Return the [X, Y] coordinate for the center point of the cell that contains the specified text.  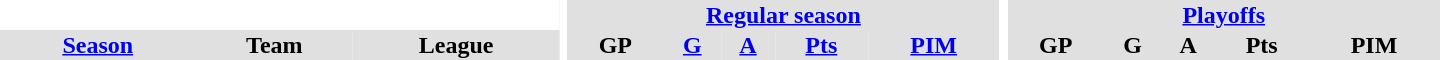
Regular season [783, 15]
Playoffs [1224, 15]
League [456, 45]
Team [274, 45]
Season [98, 45]
